Search for the cell housing the specified text and yield its (x, y) center coordinate. 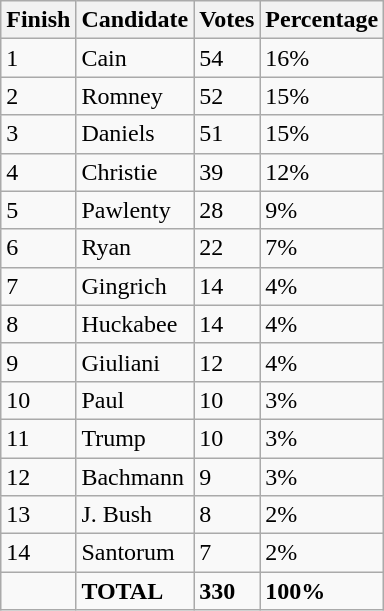
Santorum (135, 553)
52 (227, 96)
7% (322, 248)
Finish (38, 20)
5 (38, 210)
22 (227, 248)
330 (227, 591)
51 (227, 134)
Votes (227, 20)
Bachmann (135, 477)
Gingrich (135, 286)
Christie (135, 172)
Giuliani (135, 362)
Percentage (322, 20)
100% (322, 591)
54 (227, 58)
1 (38, 58)
13 (38, 515)
39 (227, 172)
Candidate (135, 20)
4 (38, 172)
12% (322, 172)
11 (38, 438)
Daniels (135, 134)
J. Bush (135, 515)
Cain (135, 58)
6 (38, 248)
TOTAL (135, 591)
2 (38, 96)
Paul (135, 400)
Romney (135, 96)
Pawlenty (135, 210)
9% (322, 210)
Trump (135, 438)
Ryan (135, 248)
28 (227, 210)
Huckabee (135, 324)
3 (38, 134)
16% (322, 58)
